Output the [X, Y] coordinate of the center of the cell containing the given text.  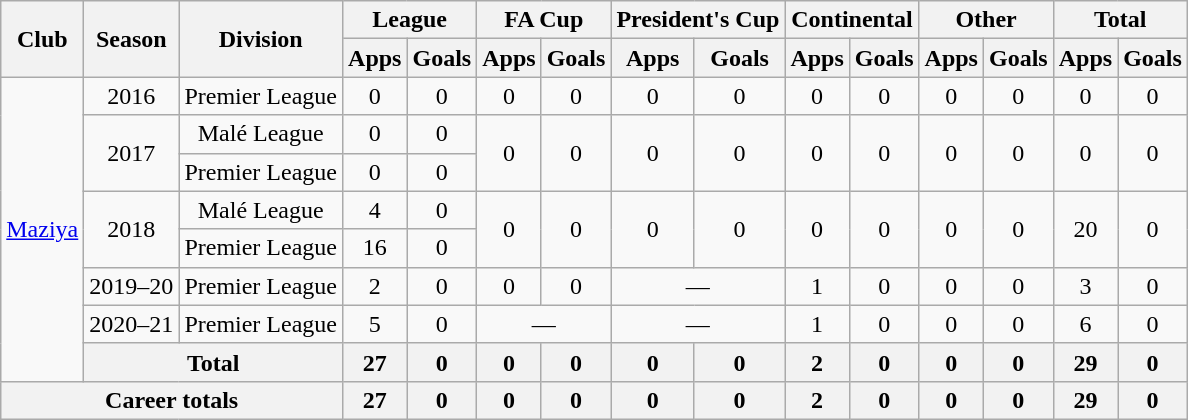
20 [1085, 229]
2019–20 [132, 286]
FA Cup [544, 20]
6 [1085, 324]
Division [261, 39]
2017 [132, 153]
Season [132, 39]
League [410, 20]
3 [1085, 286]
2020–21 [132, 324]
Continental [852, 20]
16 [375, 248]
Other [986, 20]
Maziya [42, 229]
2016 [132, 96]
Club [42, 39]
4 [375, 210]
2018 [132, 229]
5 [375, 324]
President's Cup [698, 20]
Career totals [172, 400]
